Search for the cell housing the specified text and yield its [X, Y] center coordinate. 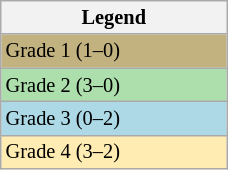
Grade 1 (1–0) [114, 51]
Legend [114, 17]
Grade 3 (0–2) [114, 118]
Grade 4 (3–2) [114, 152]
Grade 2 (3–0) [114, 85]
